Scan for the cell matching the given text and deliver its (x, y) coordinate at center. 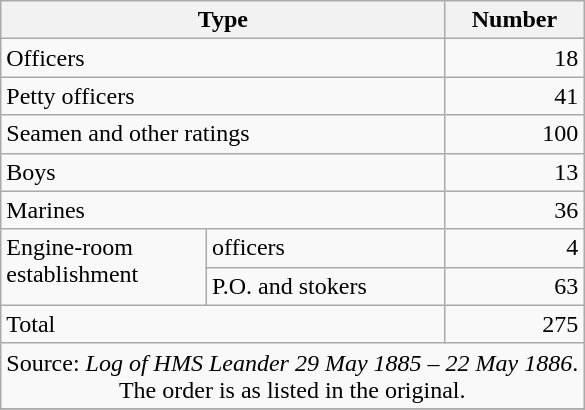
63 (514, 286)
P.O. and stokers (326, 286)
41 (514, 96)
Type (223, 20)
Seamen and other ratings (223, 134)
36 (514, 210)
Source: Log of HMS Leander 29 May 1885 – 22 May 1886. The order is as listed in the original. (292, 376)
Marines (223, 210)
100 (514, 134)
Petty officers (223, 96)
Engine-room establishment (104, 267)
Number (514, 20)
Boys (223, 172)
officers (326, 248)
18 (514, 58)
275 (514, 324)
Total (223, 324)
13 (514, 172)
4 (514, 248)
Officers (223, 58)
